Return (X, Y) of the center of cell containing provided text 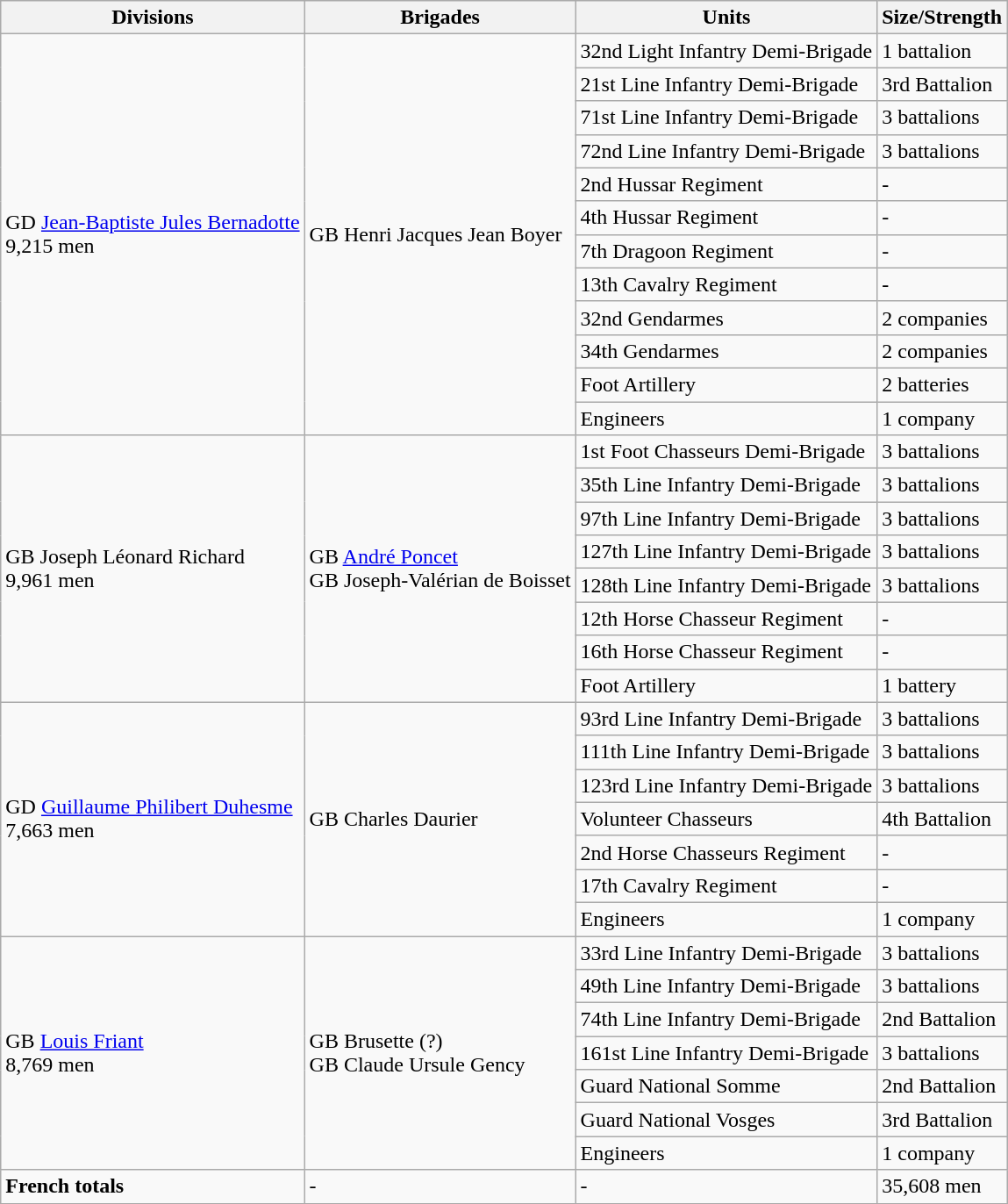
34th Gendarmes (726, 351)
32nd Light Infantry Demi-Brigade (726, 51)
127th Line Infantry Demi-Brigade (726, 552)
GD Jean-Baptiste Jules Bernadotte9,215 men (153, 235)
111th Line Infantry Demi-Brigade (726, 752)
21st Line Infantry Demi-Brigade (726, 84)
35,608 men (942, 1186)
49th Line Infantry Demi-Brigade (726, 986)
2nd Hussar Regiment (726, 184)
GB Louis Friant8,769 men (153, 1052)
GD Guillaume Philibert Duhesme7,663 men (153, 819)
1st Foot Chasseurs Demi-Brigade (726, 452)
161st Line Infantry Demi-Brigade (726, 1053)
Brigades (440, 18)
33rd Line Infantry Demi-Brigade (726, 952)
17th Cavalry Regiment (726, 885)
Guard National Somme (726, 1086)
Divisions (153, 18)
12th Horse Chasseur Regiment (726, 619)
74th Line Infantry Demi-Brigade (726, 1020)
1 battery (942, 685)
4th Hussar Regiment (726, 218)
71st Line Infantry Demi-Brigade (726, 118)
Volunteer Chasseurs (726, 819)
128th Line Infantry Demi-Brigade (726, 585)
Units (726, 18)
Size/Strength (942, 18)
GB Joseph Léonard Richard9,961 men (153, 569)
35th Line Infantry Demi-Brigade (726, 485)
GB André PoncetGB Joseph-Valérian de Boisset (440, 569)
123rd Line Infantry Demi-Brigade (726, 785)
72nd Line Infantry Demi-Brigade (726, 151)
GB Brusette (?)GB Claude Ursule Gency (440, 1052)
2nd Horse Chasseurs Regiment (726, 852)
7th Dragoon Regiment (726, 251)
Guard National Vosges (726, 1120)
16th Horse Chasseur Regiment (726, 652)
93rd Line Infantry Demi-Brigade (726, 719)
97th Line Infantry Demi-Brigade (726, 519)
French totals (153, 1186)
GB Henri Jacques Jean Boyer (440, 235)
1 battalion (942, 51)
2 batteries (942, 384)
4th Battalion (942, 819)
32nd Gendarmes (726, 318)
13th Cavalry Regiment (726, 284)
GB Charles Daurier (440, 819)
